Identify which cell holds the provided text, then report its [X, Y] central coordinate. 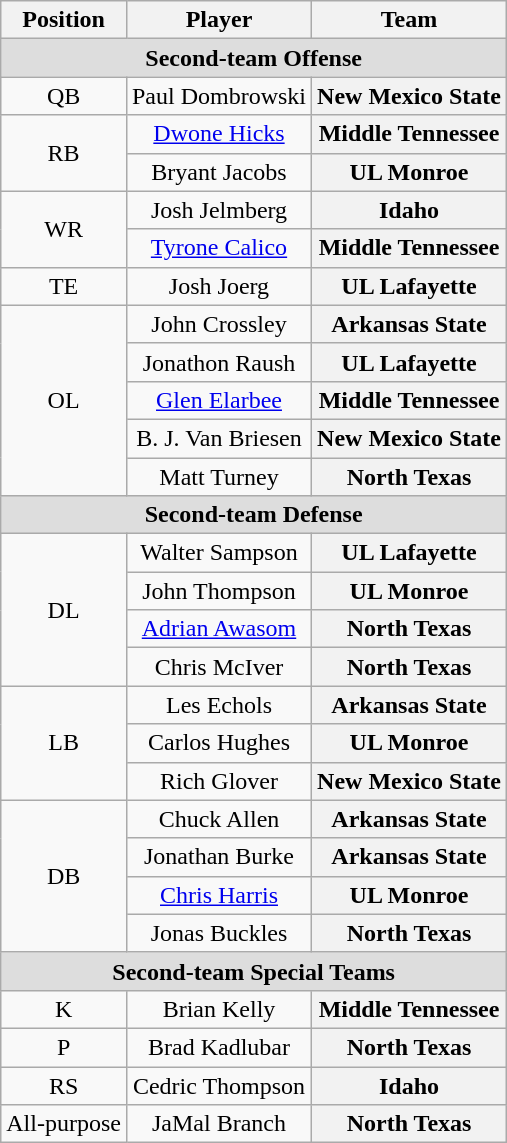
B. J. Van Briesen [218, 438]
Chris Harris [218, 895]
RS [64, 1085]
All-purpose [64, 1124]
Second-team Offense [254, 58]
Position [64, 20]
John Crossley [218, 324]
Paul Dombrowski [218, 96]
Matt Turney [218, 477]
Chris McIver [218, 667]
WR [64, 229]
Walter Sampson [218, 553]
Rich Glover [218, 781]
Josh Jelmberg [218, 210]
Brian Kelly [218, 1009]
RB [64, 153]
P [64, 1047]
Jonathan Burke [218, 857]
Second-team Special Teams [254, 971]
Cedric Thompson [218, 1085]
Adrian Awasom [218, 629]
Player [218, 20]
Josh Joerg [218, 286]
John Thompson [218, 591]
OL [64, 400]
Jonathon Raush [218, 362]
Bryant Jacobs [218, 172]
Glen Elarbee [218, 400]
JaMal Branch [218, 1124]
Dwone Hicks [218, 134]
TE [64, 286]
DL [64, 610]
Chuck Allen [218, 819]
DB [64, 876]
Carlos Hughes [218, 743]
Brad Kadlubar [218, 1047]
Tyrone Calico [218, 248]
K [64, 1009]
Team [410, 20]
Les Echols [218, 705]
Jonas Buckles [218, 933]
Second-team Defense [254, 515]
LB [64, 743]
QB [64, 96]
